Search for the cell housing the specified text and yield its (x, y) center coordinate. 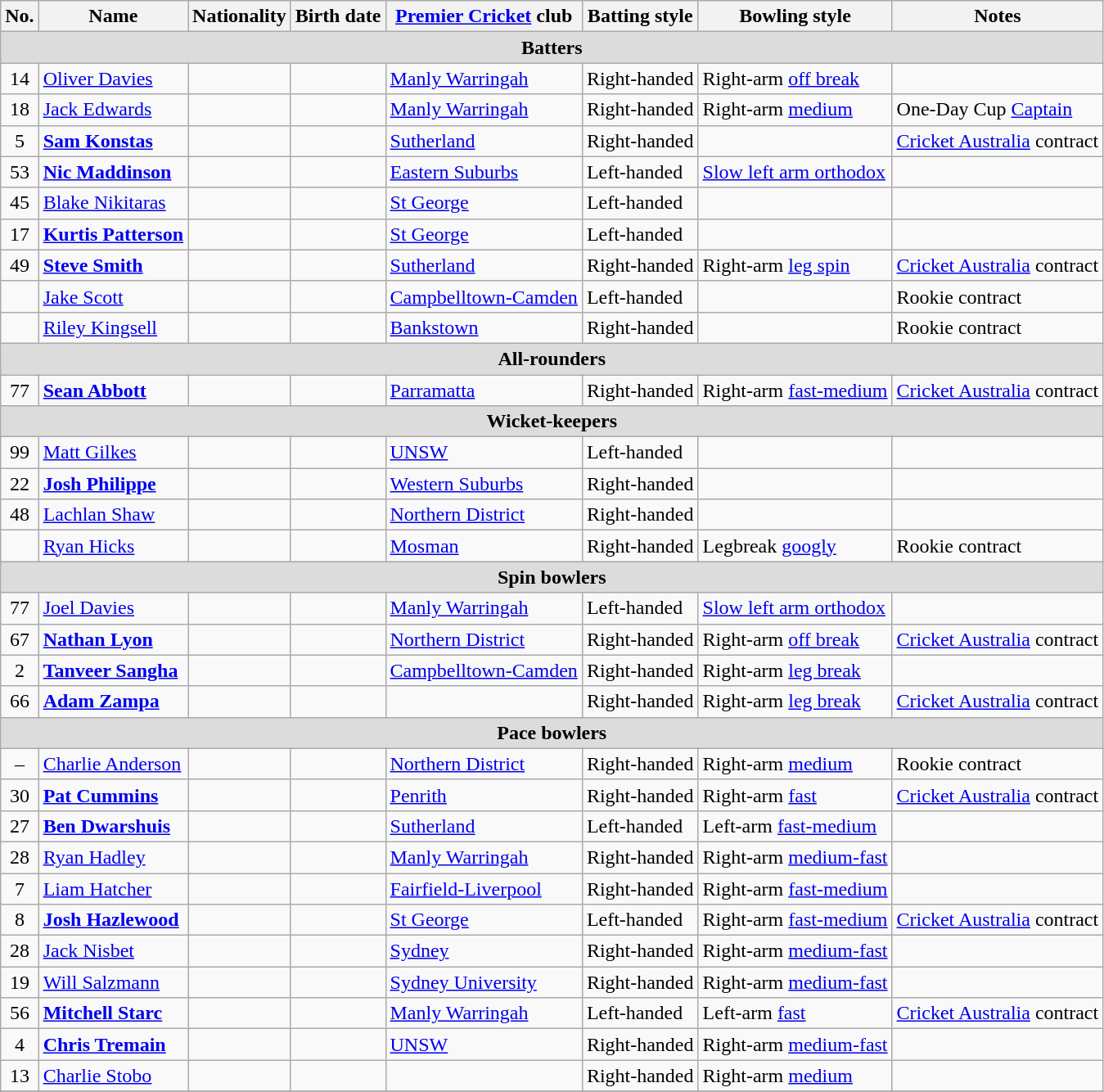
27 (20, 826)
Wicket-keepers (552, 422)
Oliver Davies (113, 79)
17 (20, 234)
Josh Philippe (113, 484)
Tanveer Sangha (113, 670)
Birth date (338, 16)
66 (20, 702)
13 (20, 1076)
Lachlan Shaw (113, 515)
Will Salzmann (113, 982)
30 (20, 795)
– (20, 764)
4 (20, 1045)
Right-arm leg spin (795, 265)
Jack Nisbet (113, 951)
Pace bowlers (552, 733)
Joel Davies (113, 608)
Mitchell Starc (113, 1013)
22 (20, 484)
49 (20, 265)
Western Suburbs (484, 484)
Spin bowlers (552, 577)
Adam Zampa (113, 702)
14 (20, 79)
No. (20, 16)
Sean Abbott (113, 390)
Nic Maddinson (113, 172)
Bankstown (484, 327)
Penrith (484, 795)
Sydney (484, 951)
Ryan Hadley (113, 857)
2 (20, 670)
Eastern Suburbs (484, 172)
18 (20, 110)
Notes (998, 16)
Parramatta (484, 390)
Legbreak googly (795, 546)
Sam Konstas (113, 141)
Matt Gilkes (113, 453)
Josh Hazlewood (113, 920)
Batters (552, 47)
Nationality (240, 16)
Left-arm fast-medium (795, 826)
Charlie Stobo (113, 1076)
Ben Dwarshuis (113, 826)
7 (20, 888)
Bowling style (795, 16)
Jack Edwards (113, 110)
19 (20, 982)
Liam Hatcher (113, 888)
Premier Cricket club (484, 16)
Ryan Hicks (113, 546)
Right-arm fast (795, 795)
67 (20, 639)
Pat Cummins (113, 795)
Steve Smith (113, 265)
Chris Tremain (113, 1045)
Sydney University (484, 982)
One-Day Cup Captain (998, 110)
Jake Scott (113, 296)
Riley Kingsell (113, 327)
All-rounders (552, 359)
Mosman (484, 546)
Name (113, 16)
Fairfield-Liverpool (484, 888)
8 (20, 920)
Batting style (640, 16)
53 (20, 172)
Blake Nikitaras (113, 203)
Nathan Lyon (113, 639)
56 (20, 1013)
Left-arm fast (795, 1013)
48 (20, 515)
Kurtis Patterson (113, 234)
5 (20, 141)
45 (20, 203)
Charlie Anderson (113, 764)
99 (20, 453)
